From the cell containing the given text, extract its center point as [X, Y] coordinate. 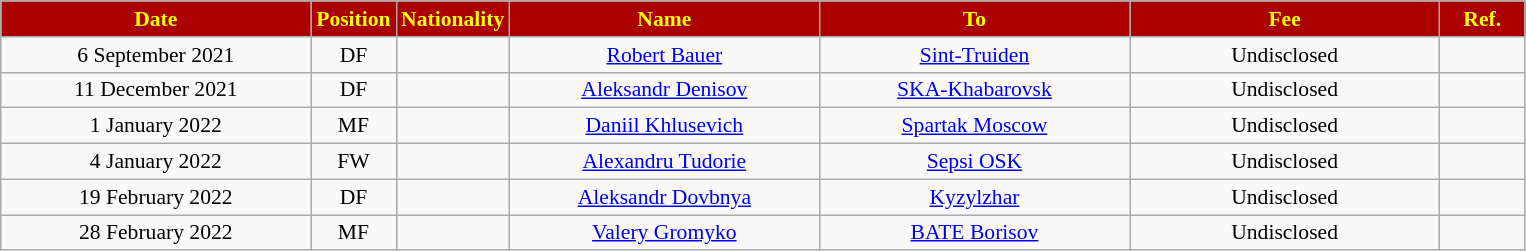
Position [354, 19]
Name [664, 19]
1 January 2022 [156, 126]
Robert Bauer [664, 55]
Date [156, 19]
BATE Borisov [974, 233]
28 February 2022 [156, 233]
6 September 2021 [156, 55]
Aleksandr Dovbnya [664, 197]
Alexandru Tudorie [664, 162]
FW [354, 162]
Nationality [452, 19]
Spartak Moscow [974, 126]
Valery Gromyko [664, 233]
19 February 2022 [156, 197]
SKA-Khabarovsk [974, 90]
Fee [1285, 19]
4 January 2022 [156, 162]
Sint-Truiden [974, 55]
Daniil Khlusevich [664, 126]
Ref. [1482, 19]
Sepsi OSK [974, 162]
Aleksandr Denisov [664, 90]
To [974, 19]
Kyzylzhar [974, 197]
11 December 2021 [156, 90]
